Identify which cell holds the provided text, then report its (x, y) central coordinate. 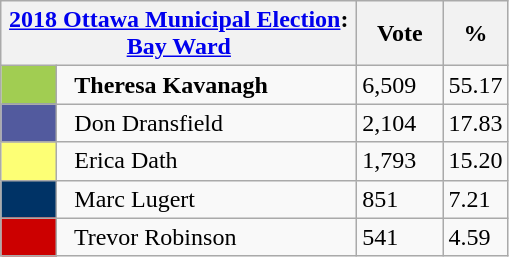
Theresa Kavanagh (207, 85)
% (476, 34)
4.59 (476, 237)
851 (400, 199)
6,509 (400, 85)
Vote (400, 34)
55.17 (476, 85)
Trevor Robinson (207, 237)
1,793 (400, 161)
Erica Dath (207, 161)
Marc Lugert (207, 199)
2018 Ottawa Municipal Election: Bay Ward (179, 34)
2,104 (400, 123)
7.21 (476, 199)
541 (400, 237)
15.20 (476, 161)
Don Dransfield (207, 123)
17.83 (476, 123)
